Detect which cell encompasses the target text, then output its [x, y] center coordinate. 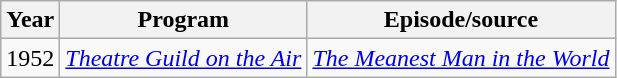
Program [184, 20]
Year [30, 20]
Theatre Guild on the Air [184, 58]
The Meanest Man in the World [461, 58]
Episode/source [461, 20]
1952 [30, 58]
